Determine the (X, Y) coordinate at the center of the cell enclosing the given text.  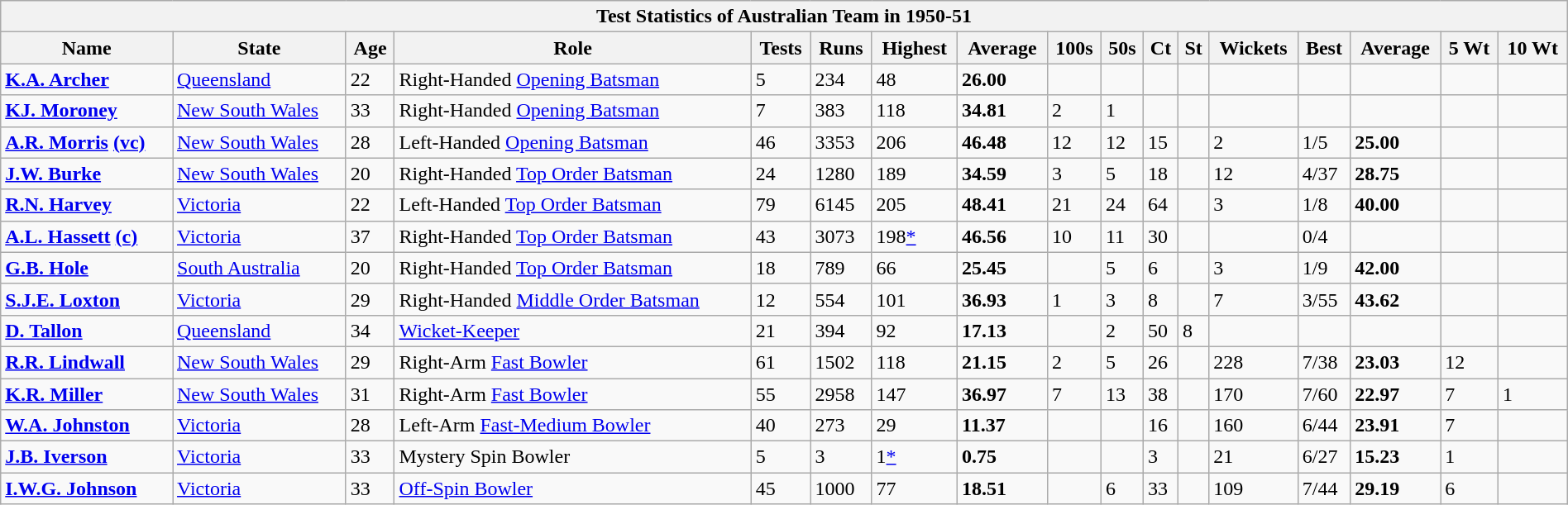
50s (1121, 48)
0.75 (1002, 457)
K.R. Miller (87, 394)
30 (1161, 236)
205 (915, 205)
2958 (841, 394)
Tests (781, 48)
61 (781, 362)
29.19 (1396, 488)
16 (1161, 426)
3/55 (1323, 299)
189 (915, 174)
100s (1073, 48)
0/4 (1323, 236)
7/60 (1323, 394)
40 (781, 426)
3073 (841, 236)
23.91 (1396, 426)
4/37 (1323, 174)
25.45 (1002, 268)
Test Statistics of Australian Team in 1950-51 (784, 17)
Age (370, 48)
383 (841, 111)
1/9 (1323, 268)
J.B. Iverson (87, 457)
Name (87, 48)
1000 (841, 488)
147 (915, 394)
KJ. Moroney (87, 111)
170 (1254, 394)
18.51 (1002, 488)
66 (915, 268)
46.48 (1002, 142)
64 (1161, 205)
Best (1323, 48)
45 (781, 488)
109 (1254, 488)
6/27 (1323, 457)
1502 (841, 362)
92 (915, 331)
31 (370, 394)
34 (370, 331)
50 (1161, 331)
Role (572, 48)
5 Wt (1470, 48)
Left-Handed Top Order Batsman (572, 205)
K.A. Archer (87, 79)
10 Wt (1532, 48)
37 (370, 236)
23.03 (1396, 362)
Wickets (1254, 48)
206 (915, 142)
R.R. Lindwall (87, 362)
S.J.E. Loxton (87, 299)
48.41 (1002, 205)
42.00 (1396, 268)
Mystery Spin Bowler (572, 457)
Ct (1161, 48)
7/44 (1323, 488)
28.75 (1396, 174)
36.97 (1002, 394)
I.W.G. Johnson (87, 488)
26.00 (1002, 79)
W.A. Johnston (87, 426)
Wicket-Keeper (572, 331)
11 (1121, 236)
55 (781, 394)
228 (1254, 362)
A.R. Morris (vc) (87, 142)
43.62 (1396, 299)
6145 (841, 205)
Right-Handed Middle Order Batsman (572, 299)
6/44 (1323, 426)
198* (915, 236)
Highest (915, 48)
34.59 (1002, 174)
46 (781, 142)
13 (1121, 394)
St (1193, 48)
21.15 (1002, 362)
1/8 (1323, 205)
7/38 (1323, 362)
554 (841, 299)
38 (1161, 394)
Off-Spin Bowler (572, 488)
South Australia (259, 268)
79 (781, 205)
15 (1161, 142)
Runs (841, 48)
3353 (841, 142)
26 (1161, 362)
G.B. Hole (87, 268)
State (259, 48)
Left-Arm Fast-Medium Bowler (572, 426)
48 (915, 79)
101 (915, 299)
J.W. Burke (87, 174)
D. Tallon (87, 331)
40.00 (1396, 205)
46.56 (1002, 236)
273 (841, 426)
77 (915, 488)
10 (1073, 236)
15.23 (1396, 457)
36.93 (1002, 299)
25.00 (1396, 142)
Left-Handed Opening Batsman (572, 142)
22.97 (1396, 394)
11.37 (1002, 426)
1/5 (1323, 142)
394 (841, 331)
789 (841, 268)
1* (915, 457)
34.81 (1002, 111)
234 (841, 79)
R.N. Harvey (87, 205)
A.L. Hassett (c) (87, 236)
1280 (841, 174)
160 (1254, 426)
17.13 (1002, 331)
43 (781, 236)
